Find where the given text appears and provide that cell's center as [x, y] coordinate. 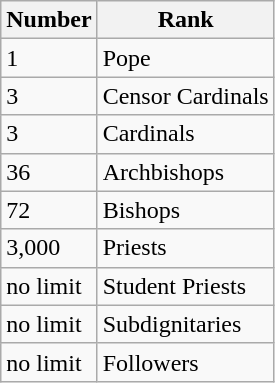
Pope [186, 58]
Bishops [186, 210]
Subdignitaries [186, 324]
Student Priests [186, 286]
72 [49, 210]
Rank [186, 20]
Cardinals [186, 134]
Priests [186, 248]
36 [49, 172]
Archbishops [186, 172]
Number [49, 20]
1 [49, 58]
3,000 [49, 248]
Censor Cardinals [186, 96]
Followers [186, 362]
